Scan for the cell matching the given text and deliver its [X, Y] coordinate at center. 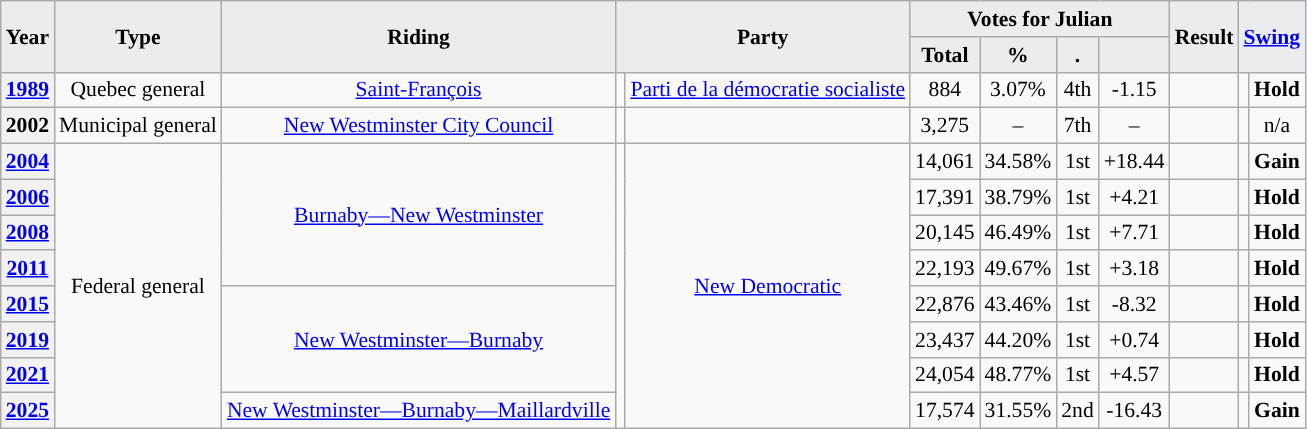
-1.15 [1134, 90]
-16.43 [1134, 411]
+4.57 [1134, 375]
2004 [28, 162]
New Democratic [768, 286]
Year [28, 36]
2019 [28, 340]
2006 [28, 197]
24,054 [944, 375]
2015 [28, 304]
3.07% [1018, 90]
. [1078, 55]
48.77% [1018, 375]
+3.18 [1134, 269]
Saint-François [418, 90]
+4.21 [1134, 197]
Municipal general [138, 126]
New Westminster—Burnaby—Maillardville [418, 411]
17,391 [944, 197]
3,275 [944, 126]
New Westminster—Burnaby [418, 340]
7th [1078, 126]
43.46% [1018, 304]
1989 [28, 90]
Party [762, 36]
884 [944, 90]
34.58% [1018, 162]
44.20% [1018, 340]
38.79% [1018, 197]
Burnaby—New Westminster [418, 215]
% [1018, 55]
-8.32 [1134, 304]
22,876 [944, 304]
46.49% [1018, 233]
Swing [1272, 36]
Riding [418, 36]
14,061 [944, 162]
+7.71 [1134, 233]
Result [1204, 36]
New Westminster City Council [418, 126]
2025 [28, 411]
Quebec general [138, 90]
2002 [28, 126]
Total [944, 55]
+18.44 [1134, 162]
n/a [1277, 126]
22,193 [944, 269]
Federal general [138, 286]
23,437 [944, 340]
17,574 [944, 411]
31.55% [1018, 411]
4th [1078, 90]
49.67% [1018, 269]
2008 [28, 233]
2nd [1078, 411]
Votes for Julian [1040, 19]
2011 [28, 269]
Type [138, 36]
+0.74 [1134, 340]
20,145 [944, 233]
2021 [28, 375]
Parti de la démocratie socialiste [768, 90]
